Locate the cell with the specified text and output its [x, y] center coordinate. 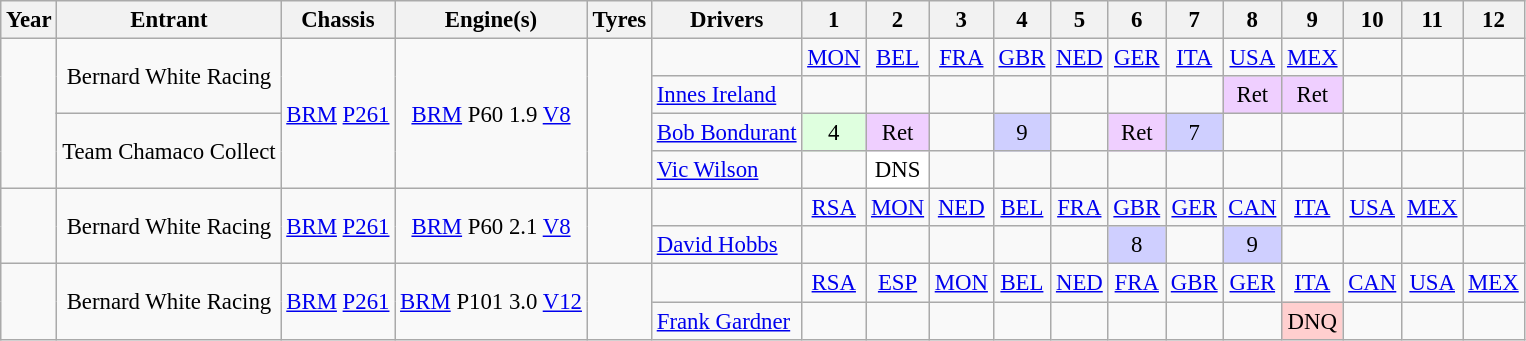
BRM P60 2.1 V8 [491, 226]
DNQ [1312, 321]
DNS [898, 170]
Innes Ireland [726, 95]
Entrant [169, 20]
Chassis [338, 20]
BRM P101 3.0 V12 [491, 302]
10 [1372, 20]
3 [961, 20]
BRM P60 1.9 V8 [491, 114]
6 [1136, 20]
Engine(s) [491, 20]
Team Chamaco Collect [169, 152]
Frank Gardner [726, 321]
Vic Wilson [726, 170]
5 [1080, 20]
Tyres [619, 20]
Year [29, 20]
Drivers [726, 20]
11 [1432, 20]
David Hobbs [726, 245]
ESP [898, 283]
Bob Bondurant [726, 133]
12 [1494, 20]
2 [898, 20]
1 [834, 20]
